For the text-containing cell, return its midpoint in (X, Y) coordinate format. 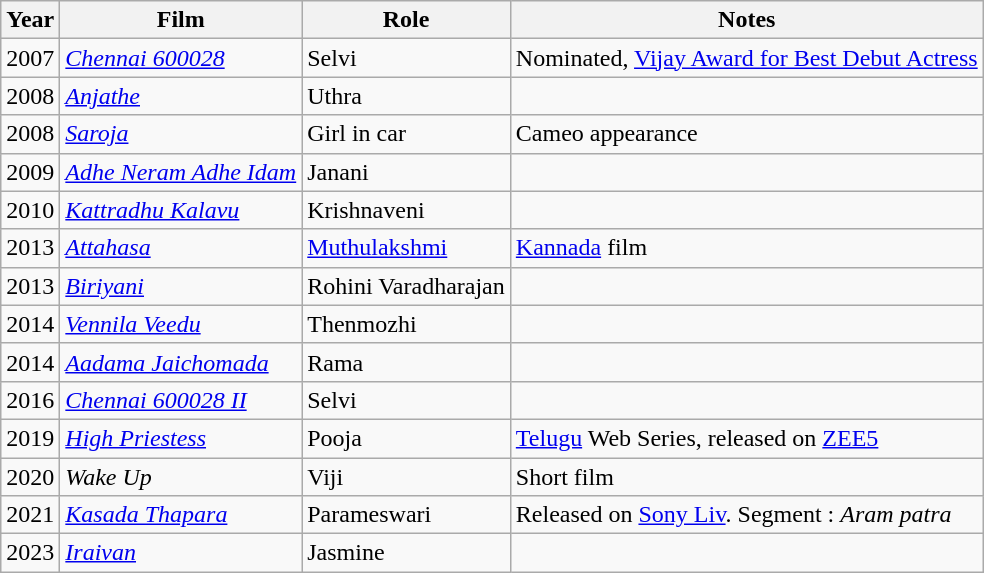
Parameswari (406, 515)
Aadama Jaichomada (181, 362)
Iraivan (181, 553)
Chennai 600028 (181, 58)
Chennai 600028 II (181, 400)
2023 (30, 553)
Rama (406, 362)
Notes (746, 20)
Girl in car (406, 134)
Film (181, 20)
Thenmozhi (406, 324)
Cameo appearance (746, 134)
Janani (406, 172)
Telugu Web Series, released on ZEE5 (746, 438)
Pooja (406, 438)
2020 (30, 477)
Krishnaveni (406, 210)
2016 (30, 400)
Kannada film (746, 248)
Jasmine (406, 553)
Adhe Neram Adhe Idam (181, 172)
Viji (406, 477)
Muthulakshmi (406, 248)
Year (30, 20)
2010 (30, 210)
Biriyani (181, 286)
Released on Sony Liv. Segment : Aram patra (746, 515)
Anjathe (181, 96)
Role (406, 20)
High Priestess (181, 438)
Uthra (406, 96)
Rohini Varadharajan (406, 286)
Short film (746, 477)
Wake Up (181, 477)
Vennila Veedu (181, 324)
Nominated, Vijay Award for Best Debut Actress (746, 58)
Kattradhu Kalavu (181, 210)
2009 (30, 172)
Attahasa (181, 248)
Kasada Thapara (181, 515)
Saroja (181, 134)
2007 (30, 58)
2021 (30, 515)
2019 (30, 438)
